Search for the cell housing the specified text and yield its [X, Y] center coordinate. 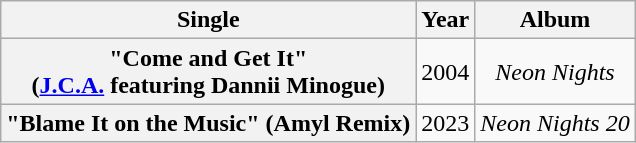
Neon Nights 20 [555, 123]
2023 [446, 123]
Single [208, 20]
Year [446, 20]
Album [555, 20]
2004 [446, 72]
Neon Nights [555, 72]
"Come and Get It"(J.C.A. featuring Dannii Minogue) [208, 72]
"Blame It on the Music" (Amyl Remix) [208, 123]
